Determine the [x, y] coordinate at the center of the cell enclosing the given text.  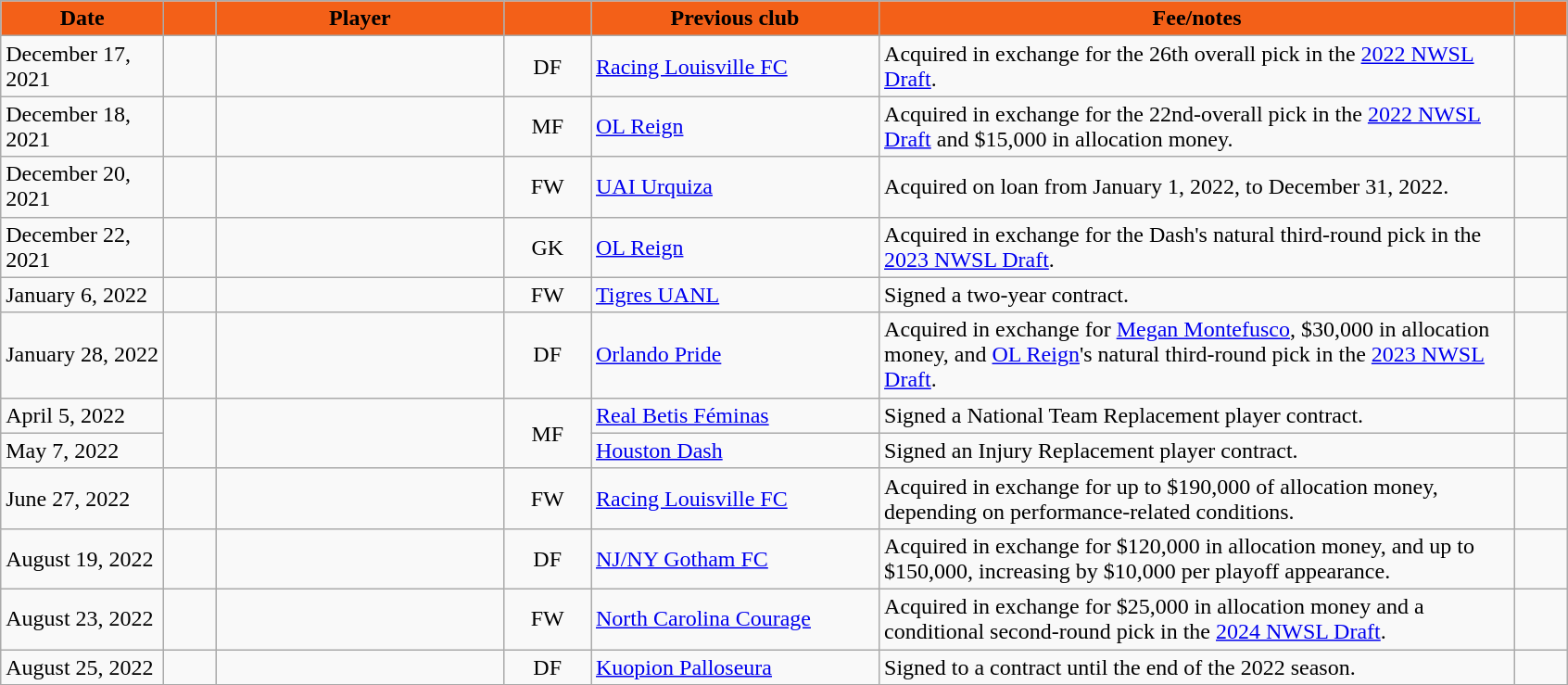
GK [548, 247]
August 19, 2022 [82, 558]
August 25, 2022 [82, 666]
January 28, 2022 [82, 355]
December 20, 2021 [82, 187]
Real Betis Féminas [736, 415]
Acquired in exchange for $25,000 in allocation money and a conditional second-round pick in the 2024 NWSL Draft. [1197, 619]
Signed to a contract until the end of the 2022 season. [1197, 666]
January 6, 2022 [82, 295]
Tigres UANL [736, 295]
May 7, 2022 [82, 450]
April 5, 2022 [82, 415]
Houston Dash [736, 450]
Orlando Pride [736, 355]
Acquired on loan from January 1, 2022, to December 31, 2022. [1197, 187]
Date [82, 19]
Player [360, 19]
December 22, 2021 [82, 247]
Fee/notes [1197, 19]
Kuopion Palloseura [736, 666]
Signed a National Team Replacement player contract. [1197, 415]
December 17, 2021 [82, 67]
NJ/NY Gotham FC [736, 558]
Signed an Injury Replacement player contract. [1197, 450]
Signed a two-year contract. [1197, 295]
UAI Urquiza [736, 187]
August 23, 2022 [82, 619]
Acquired in exchange for up to $190,000 of allocation money, depending on performance-related conditions. [1197, 499]
Acquired in exchange for $120,000 in allocation money, and up to $150,000, increasing by $10,000 per playoff appearance. [1197, 558]
Acquired in exchange for Megan Montefusco, $30,000 in allocation money, and OL Reign's natural third-round pick in the 2023 NWSL Draft. [1197, 355]
North Carolina Courage [736, 619]
June 27, 2022 [82, 499]
December 18, 2021 [82, 126]
Acquired in exchange for the 26th overall pick in the 2022 NWSL Draft. [1197, 67]
Acquired in exchange for the Dash's natural third-round pick in the 2023 NWSL Draft. [1197, 247]
Acquired in exchange for the 22nd-overall pick in the 2022 NWSL Draft and $15,000 in allocation money. [1197, 126]
Previous club [736, 19]
